Return (X, Y) of the center of cell containing provided text 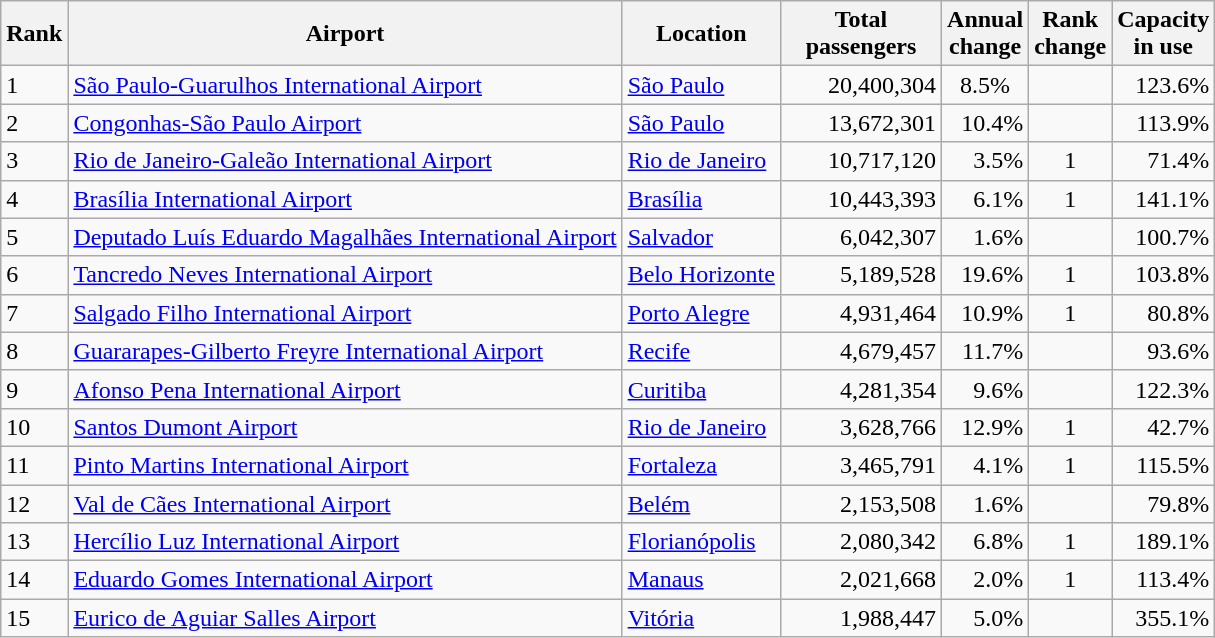
13 (34, 542)
10.9% (986, 313)
6,042,307 (860, 237)
355.1% (1164, 618)
113.4% (1164, 580)
113.9% (1164, 123)
4,679,457 (860, 351)
10,717,120 (860, 161)
123.6% (1164, 85)
3.5% (986, 161)
3,465,791 (860, 465)
100.7% (1164, 237)
12.9% (986, 427)
5,189,528 (860, 275)
Fortaleza (701, 465)
Rio de Janeiro-Galeão International Airport (345, 161)
Totalpassengers (860, 34)
Santos Dumont Airport (345, 427)
Afonso Pena International Airport (345, 389)
15 (34, 618)
4 (34, 199)
11.7% (986, 351)
20,400,304 (860, 85)
Brasília (701, 199)
93.6% (1164, 351)
19.6% (986, 275)
4.1% (986, 465)
42.7% (1164, 427)
2 (34, 123)
Location (701, 34)
9.6% (986, 389)
71.4% (1164, 161)
Annualchange (986, 34)
6 (34, 275)
Vitória (701, 618)
Manaus (701, 580)
Capacityin use (1164, 34)
Rank (34, 34)
7 (34, 313)
5 (34, 237)
8.5% (986, 85)
Belo Horizonte (701, 275)
6.1% (986, 199)
10 (34, 427)
Hercílio Luz International Airport (345, 542)
13,672,301 (860, 123)
10,443,393 (860, 199)
3 (34, 161)
Brasília International Airport (345, 199)
189.1% (1164, 542)
Guararapes-Gilberto Freyre International Airport (345, 351)
5.0% (986, 618)
Recife (701, 351)
9 (34, 389)
12 (34, 503)
3,628,766 (860, 427)
Rankchange (1070, 34)
Salvador (701, 237)
2,021,668 (860, 580)
Val de Cães International Airport (345, 503)
Eurico de Aguiar Salles Airport (345, 618)
Deputado Luís Eduardo Magalhães International Airport (345, 237)
Congonhas-São Paulo Airport (345, 123)
1,988,447 (860, 618)
115.5% (1164, 465)
Eduardo Gomes International Airport (345, 580)
8 (34, 351)
103.8% (1164, 275)
São Paulo-Guarulhos International Airport (345, 85)
Porto Alegre (701, 313)
80.8% (1164, 313)
122.3% (1164, 389)
2,080,342 (860, 542)
6.8% (986, 542)
2.0% (986, 580)
141.1% (1164, 199)
Tancredo Neves International Airport (345, 275)
10.4% (986, 123)
Pinto Martins International Airport (345, 465)
Airport (345, 34)
Belém (701, 503)
Salgado Filho International Airport (345, 313)
Curitiba (701, 389)
Florianópolis (701, 542)
14 (34, 580)
79.8% (1164, 503)
4,931,464 (860, 313)
11 (34, 465)
4,281,354 (860, 389)
2,153,508 (860, 503)
